Identify which cell holds the provided text, then report its [x, y] central coordinate. 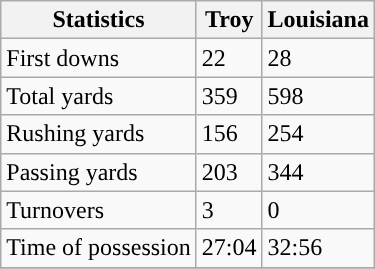
Louisiana [318, 20]
22 [229, 58]
32:56 [318, 248]
0 [318, 210]
3 [229, 210]
254 [318, 134]
344 [318, 172]
Time of possession [99, 248]
28 [318, 58]
Total yards [99, 96]
Troy [229, 20]
27:04 [229, 248]
Rushing yards [99, 134]
Turnovers [99, 210]
598 [318, 96]
Passing yards [99, 172]
First downs [99, 58]
156 [229, 134]
359 [229, 96]
203 [229, 172]
Statistics [99, 20]
